Extract the (X, Y) coordinate from the center of the cell holding the provided text.  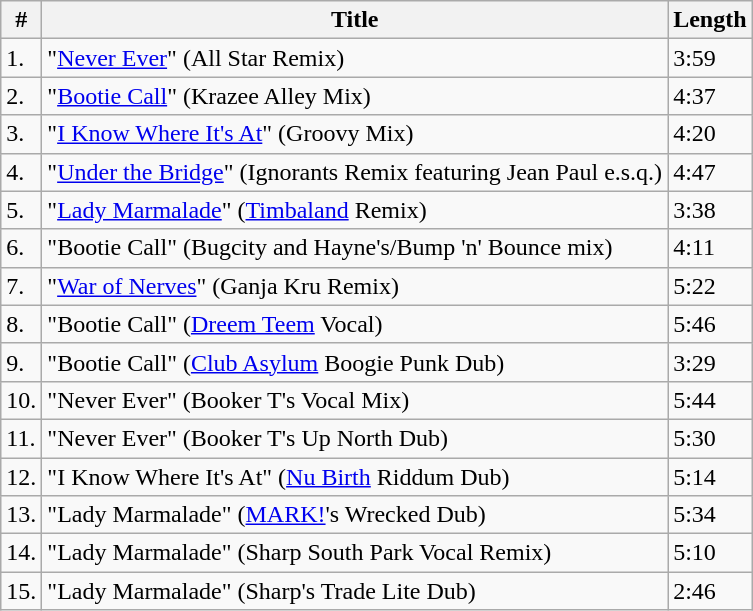
5:46 (710, 324)
1. (22, 58)
3:29 (710, 362)
"Lady Marmalade" (Timbaland Remix) (355, 210)
10. (22, 400)
15. (22, 591)
5:34 (710, 515)
"War of Nerves" (Ganja Kru Remix) (355, 286)
"I Know Where It's At" (Groovy Mix) (355, 134)
5:22 (710, 286)
"Bootie Call" (Krazee Alley Mix) (355, 96)
"Lady Marmalade" (Sharp South Park Vocal Remix) (355, 553)
Length (710, 20)
"Under the Bridge" (Ignorants Remix featuring Jean Paul e.s.q.) (355, 172)
"Bootie Call" (Dreem Teem Vocal) (355, 324)
4:47 (710, 172)
14. (22, 553)
5:30 (710, 438)
8. (22, 324)
"I Know Where It's At" (Nu Birth Riddum Dub) (355, 477)
11. (22, 438)
7. (22, 286)
5. (22, 210)
"Never Ever" (All Star Remix) (355, 58)
2. (22, 96)
"Lady Marmalade" (Sharp's Trade Lite Dub) (355, 591)
"Bootie Call" (Bugcity and Hayne's/Bump 'n' Bounce mix) (355, 248)
3. (22, 134)
5:44 (710, 400)
3:38 (710, 210)
"Never Ever" (Booker T's Up North Dub) (355, 438)
6. (22, 248)
# (22, 20)
"Bootie Call" (Club Asylum Boogie Punk Dub) (355, 362)
Title (355, 20)
"Lady Marmalade" (MARK!'s Wrecked Dub) (355, 515)
4. (22, 172)
4:20 (710, 134)
9. (22, 362)
3:59 (710, 58)
4:11 (710, 248)
5:14 (710, 477)
5:10 (710, 553)
13. (22, 515)
4:37 (710, 96)
12. (22, 477)
2:46 (710, 591)
"Never Ever" (Booker T's Vocal Mix) (355, 400)
